Detect which cell encompasses the target text, then output its [X, Y] center coordinate. 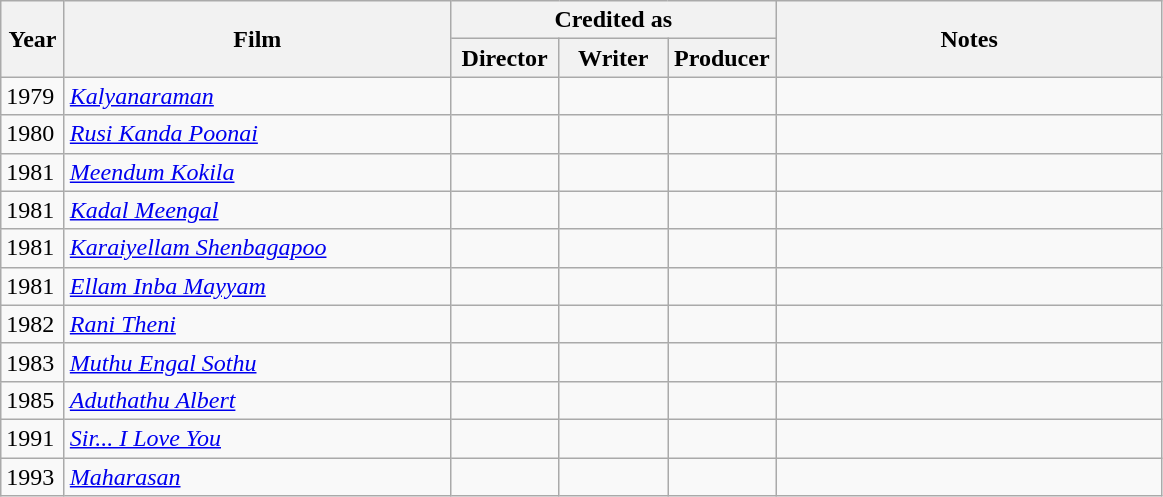
Rani Theni [257, 324]
Karaiyellam Shenbagapoo [257, 248]
Maharasan [257, 477]
1979 [33, 96]
Ellam Inba Mayyam [257, 286]
1991 [33, 438]
Meendum Kokila [257, 172]
Credited as [613, 20]
Sir... I Love You [257, 438]
1983 [33, 362]
1985 [33, 400]
Year [33, 39]
Muthu Engal Sothu [257, 362]
1982 [33, 324]
Kalyanaraman [257, 96]
Producer [722, 58]
Director [504, 58]
Aduthathu Albert [257, 400]
Rusi Kanda Poonai [257, 134]
Film [257, 39]
1980 [33, 134]
1993 [33, 477]
Notes [969, 39]
Writer [614, 58]
Kadal Meengal [257, 210]
